Capture the cell that displays the provided text and extract its [X, Y] central coordinate. 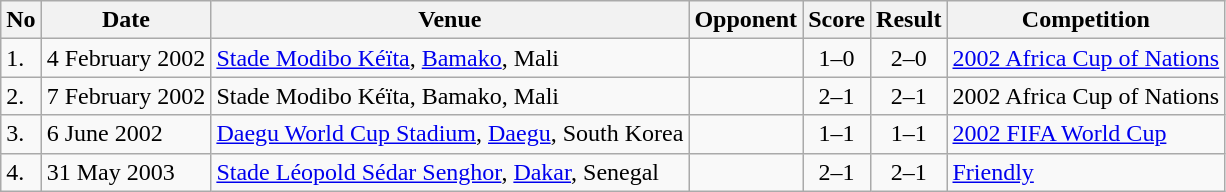
Competition [1086, 20]
1–0 [837, 58]
Venue [450, 20]
31 May 2003 [126, 172]
2002 FIFA World Cup [1086, 134]
No [21, 20]
Friendly [1086, 172]
2–0 [909, 58]
4. [21, 172]
Stade Léopold Sédar Senghor, Dakar, Senegal [450, 172]
Opponent [746, 20]
4 February 2002 [126, 58]
2. [21, 96]
Daegu World Cup Stadium, Daegu, South Korea [450, 134]
Score [837, 20]
Date [126, 20]
1. [21, 58]
6 June 2002 [126, 134]
3. [21, 134]
7 February 2002 [126, 96]
Result [909, 20]
